Find where the given text appears and provide that cell's center as [x, y] coordinate. 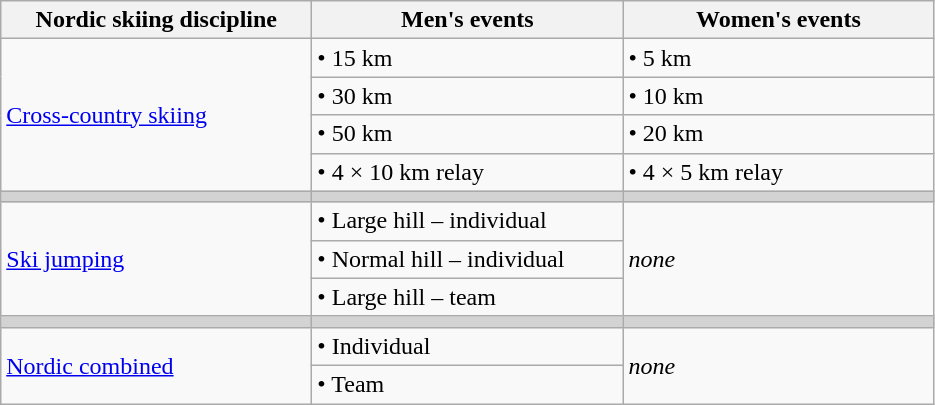
• 50 km [468, 134]
• Individual [468, 346]
• 5 km [778, 58]
• 4 × 10 km relay [468, 172]
• Large hill – individual [468, 221]
• Large hill – team [468, 297]
• Normal hill – individual [468, 259]
Nordic skiing discipline [156, 20]
• 30 km [468, 96]
• 10 km [778, 96]
Men's events [468, 20]
• 20 km [778, 134]
Women's events [778, 20]
• 15 km [468, 58]
Nordic combined [156, 365]
• 4 × 5 km relay [778, 172]
Ski jumping [156, 259]
Cross-country skiing [156, 115]
• Team [468, 384]
